Find where the given text appears and provide that cell's center as (x, y) coordinate. 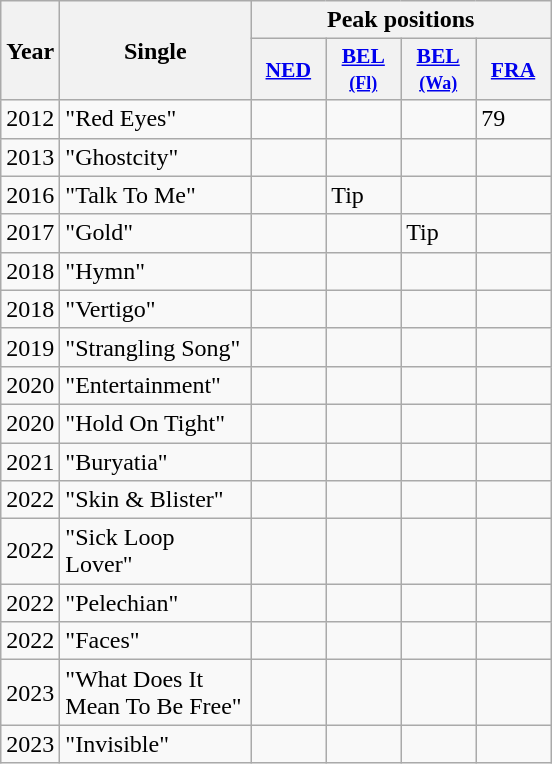
"Hold On Tight" (156, 423)
"What Does It Mean To Be Free" (156, 692)
2017 (30, 233)
BEL (Wa) (438, 70)
"Buryatia" (156, 461)
2013 (30, 157)
"Strangling Song" (156, 347)
Single (156, 50)
"Sick Loop Lover" (156, 552)
"Talk To Me" (156, 195)
FRA (514, 70)
"Red Eyes" (156, 119)
NED (288, 70)
"Ghostcity" (156, 157)
"Pelechian" (156, 603)
"Invisible" (156, 744)
2021 (30, 461)
Peak positions (401, 20)
"Skin & Blister" (156, 500)
"Hymn" (156, 271)
"Entertainment" (156, 385)
"Faces" (156, 641)
BEL (Fl) (364, 70)
2019 (30, 347)
"Vertigo" (156, 309)
"Gold" (156, 233)
79 (514, 119)
Year (30, 50)
2016 (30, 195)
2012 (30, 119)
